Return the (X, Y) coordinate for the center point of the cell that contains the specified text.  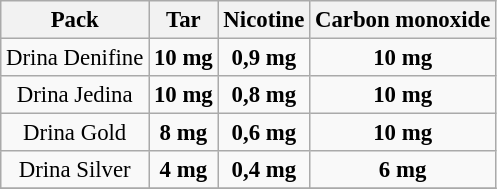
Drina Jedina (75, 95)
Drina Denifine (75, 58)
6 mg (403, 170)
4 mg (184, 170)
8 mg (184, 133)
0,9 mg (264, 58)
0,4 mg (264, 170)
Nicotine (264, 20)
Drina Gold (75, 133)
0,8 mg (264, 95)
Carbon monoxide (403, 20)
Drina Silver (75, 170)
0,6 mg (264, 133)
Tar (184, 20)
Pack (75, 20)
